Identify which cell holds the provided text, then report its (x, y) central coordinate. 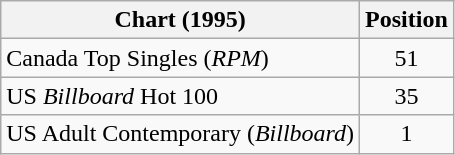
35 (407, 96)
1 (407, 134)
Canada Top Singles (RPM) (180, 58)
US Billboard Hot 100 (180, 96)
51 (407, 58)
Chart (1995) (180, 20)
US Adult Contemporary (Billboard) (180, 134)
Position (407, 20)
